Output the (x, y) coordinate of the center of the cell containing the given text.  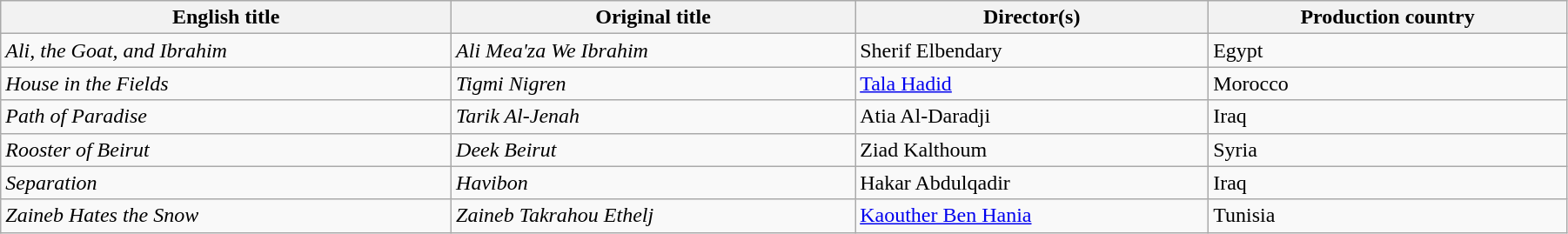
Atia Al-Daradji (1032, 117)
Kaouther Ben Hania (1032, 216)
Tunisia (1388, 216)
Egypt (1388, 50)
English title (226, 17)
Rooster of Beirut (226, 150)
Sherif Elbendary (1032, 50)
Production country (1388, 17)
Original title (653, 17)
Zaineb Hates the Snow (226, 216)
Separation (226, 183)
Ali Mea'za We Ibrahim (653, 50)
House in the Fields (226, 84)
Tarik Al-Jenah (653, 117)
Morocco (1388, 84)
Deek Beirut (653, 150)
Syria (1388, 150)
Tala Hadid (1032, 84)
Zaineb Takrahou Ethelj (653, 216)
Ziad Kalthoum (1032, 150)
Tigmi Nigren (653, 84)
Havibon (653, 183)
Hakar Abdulqadir (1032, 183)
Ali, the Goat, and Ibrahim (226, 50)
Director(s) (1032, 17)
Path of Paradise (226, 117)
